Return (X, Y) of the center of cell containing provided text 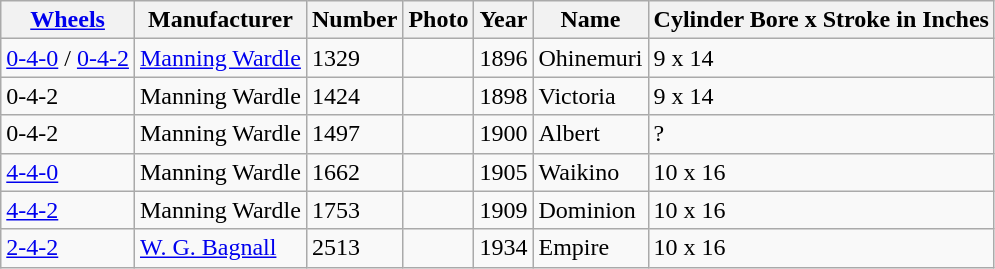
Empire (590, 248)
2-4-2 (68, 248)
Cylinder Bore x Stroke in Inches (821, 20)
Year (504, 20)
1934 (504, 248)
4-4-0 (68, 172)
Albert (590, 134)
Dominion (590, 210)
Victoria (590, 96)
W. G. Bagnall (220, 248)
0-4-0 / 0-4-2 (68, 58)
1905 (504, 172)
Ohinemuri (590, 58)
1424 (354, 96)
1898 (504, 96)
1329 (354, 58)
4-4-2 (68, 210)
1909 (504, 210)
1662 (354, 172)
Number (354, 20)
Wheels (68, 20)
1753 (354, 210)
Photo (438, 20)
Waikino (590, 172)
1497 (354, 134)
Name (590, 20)
? (821, 134)
Manufacturer (220, 20)
1900 (504, 134)
1896 (504, 58)
2513 (354, 248)
